Find where the given text appears and provide that cell's center as [X, Y] coordinate. 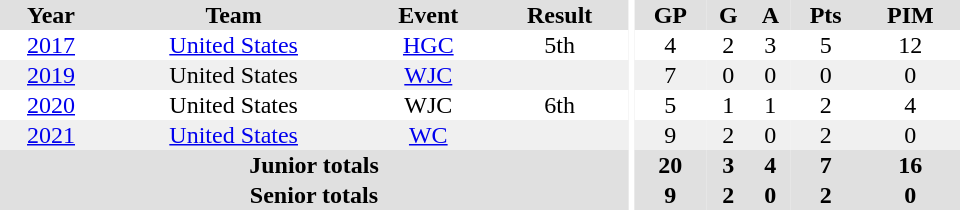
GP [670, 15]
6th [560, 105]
Year [51, 15]
2020 [51, 105]
16 [910, 165]
HGC [428, 45]
Senior totals [314, 195]
WC [428, 135]
12 [910, 45]
2021 [51, 135]
2019 [51, 75]
5th [560, 45]
Pts [826, 15]
Result [560, 15]
Team [234, 15]
G [728, 15]
Junior totals [314, 165]
2017 [51, 45]
20 [670, 165]
A [770, 15]
PIM [910, 15]
Event [428, 15]
